Scan for the cell matching the given text and deliver its (x, y) coordinate at center. 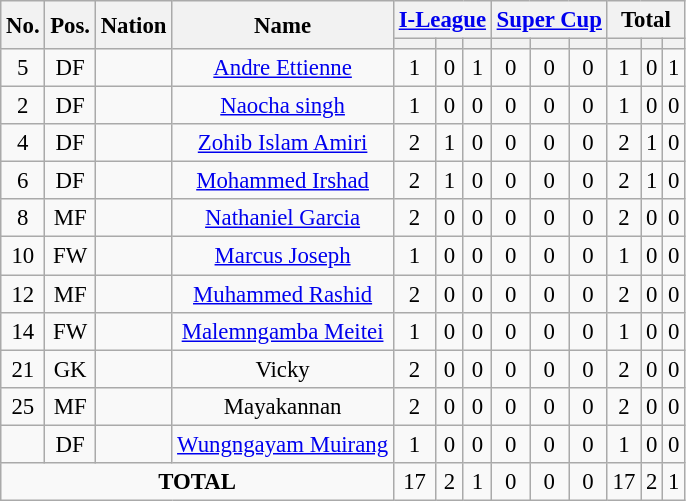
I-League (442, 20)
Mayakannan (283, 406)
No. (23, 25)
Malemngamba Meitei (283, 331)
Vicky (283, 369)
8 (23, 219)
Marcus Joseph (283, 256)
TOTAL (198, 482)
GK (70, 369)
Nation (133, 25)
5 (23, 68)
Mohammed Irshad (283, 181)
Pos. (70, 25)
Nathaniel Garcia (283, 219)
Andre Ettienne (283, 68)
Total (646, 20)
6 (23, 181)
10 (23, 256)
12 (23, 294)
25 (23, 406)
4 (23, 143)
Muhammed Rashid (283, 294)
Name (283, 25)
21 (23, 369)
Zohib Islam Amiri (283, 143)
Wungngayam Muirang (283, 444)
Naocha singh (283, 106)
14 (23, 331)
Super Cup (549, 20)
